Determine the (X, Y) coordinate at the center of the cell enclosing the given text.  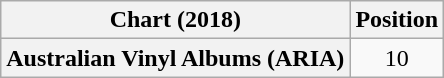
Position (397, 20)
Chart (2018) (176, 20)
Australian Vinyl Albums (ARIA) (176, 58)
10 (397, 58)
